Locate the cell with the specified text and output its (x, y) center coordinate. 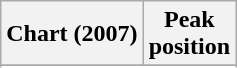
Chart (2007) (72, 34)
Peakposition (189, 34)
